Extract the (x, y) coordinate from the center of the cell holding the provided text.  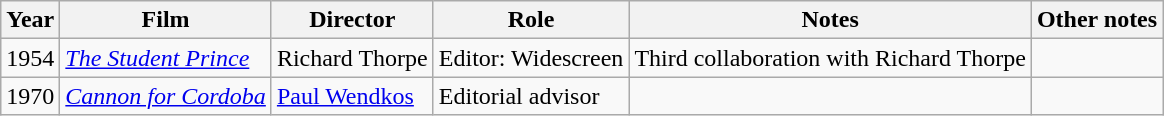
Editor: Widescreen (531, 58)
Other notes (1096, 20)
Year (30, 20)
Third collaboration with Richard Thorpe (830, 58)
The Student Prince (166, 58)
Paul Wendkos (352, 96)
Notes (830, 20)
Film (166, 20)
1970 (30, 96)
Role (531, 20)
1954 (30, 58)
Richard Thorpe (352, 58)
Director (352, 20)
Editorial advisor (531, 96)
Cannon for Cordoba (166, 96)
